Identify which cell holds the provided text, then report its (X, Y) central coordinate. 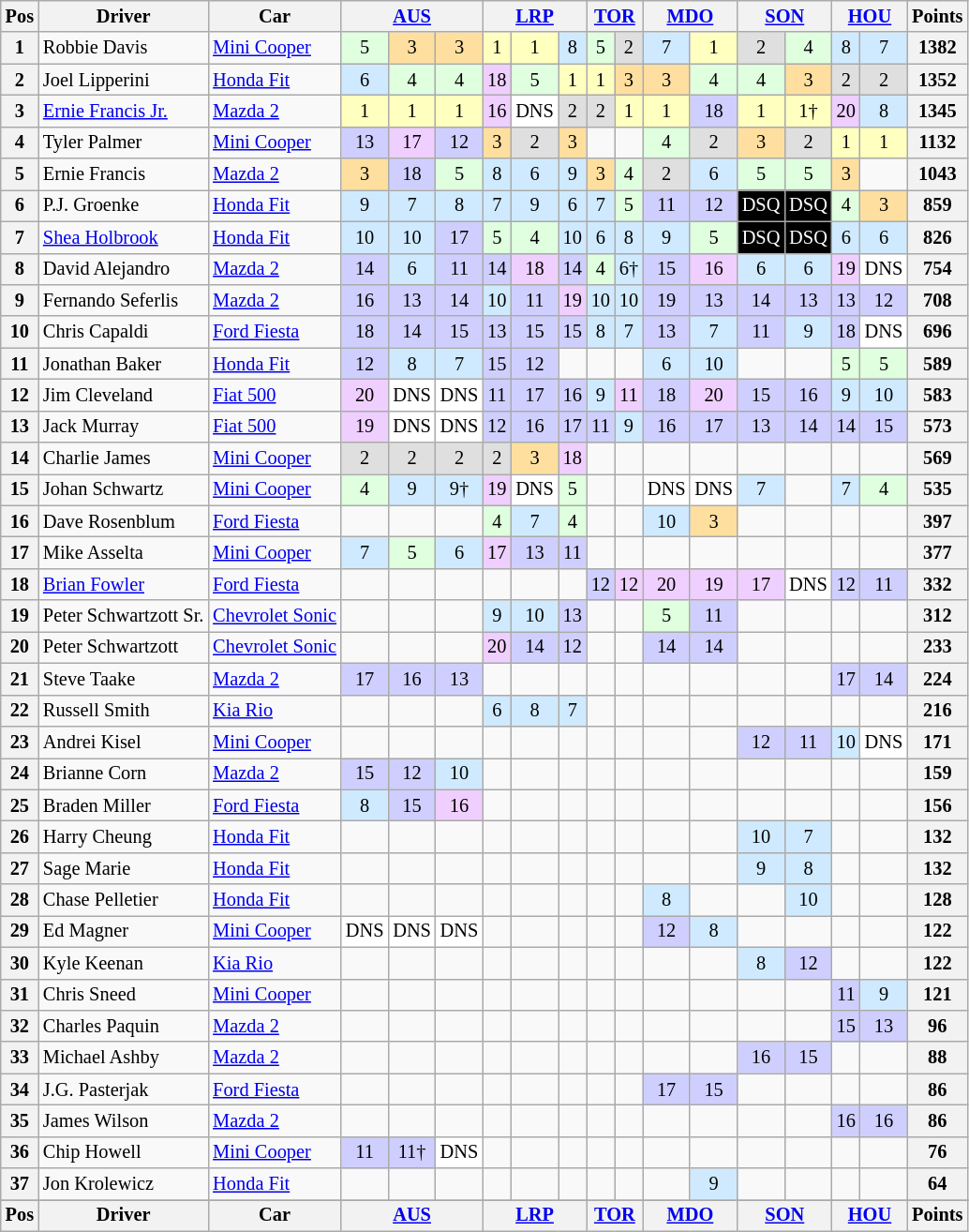
76 (937, 1152)
Brian Fowler (124, 584)
224 (937, 679)
Kyle Keenan (124, 963)
1† (808, 111)
Brianne Corn (124, 774)
Mike Asselta (124, 552)
233 (937, 647)
Jack Murray (124, 427)
Peter Schwartzott Sr. (124, 616)
Andrei Kisel (124, 742)
Michael Ashby (124, 1058)
Jim Cleveland (124, 395)
397 (937, 521)
27 (20, 868)
377 (937, 552)
24 (20, 774)
96 (937, 1026)
Ernie Francis Jr. (124, 111)
1132 (937, 143)
171 (937, 742)
216 (937, 711)
31 (20, 995)
Ernie Francis (124, 174)
6† (629, 269)
37 (20, 1184)
535 (937, 489)
826 (937, 237)
Chris Capaldi (124, 332)
Harry Cheung (124, 836)
1352 (937, 80)
Ed Magner (124, 931)
708 (937, 300)
Jonathan Baker (124, 364)
1043 (937, 174)
23 (20, 742)
Joel Lipperini (124, 80)
Jon Krolewicz (124, 1184)
J.G. Pasterjak (124, 1089)
Robbie Davis (124, 48)
David Alejandro (124, 269)
22 (20, 711)
1382 (937, 48)
Russell Smith (124, 711)
312 (937, 616)
33 (20, 1058)
11† (411, 1152)
569 (937, 458)
9† (459, 489)
Braden Miller (124, 805)
156 (937, 805)
Sage Marie (124, 868)
28 (20, 900)
36 (20, 1152)
583 (937, 395)
Johan Schwartz (124, 489)
Tyler Palmer (124, 143)
Chris Sneed (124, 995)
30 (20, 963)
Peter Schwartzott (124, 647)
159 (937, 774)
Steve Taake (124, 679)
121 (937, 995)
P.J. Groenke (124, 205)
Dave Rosenblum (124, 521)
34 (20, 1089)
64 (937, 1184)
589 (937, 364)
25 (20, 805)
Shea Holbrook (124, 237)
Charlie James (124, 458)
1345 (937, 111)
Charles Paquin (124, 1026)
88 (937, 1058)
Chase Pelletier (124, 900)
332 (937, 584)
26 (20, 836)
754 (937, 269)
Chip Howell (124, 1152)
35 (20, 1120)
128 (937, 900)
21 (20, 679)
573 (937, 427)
29 (20, 931)
696 (937, 332)
James Wilson (124, 1120)
Fernando Seferlis (124, 300)
859 (937, 205)
32 (20, 1026)
